Search for the cell housing the specified text and yield its (x, y) center coordinate. 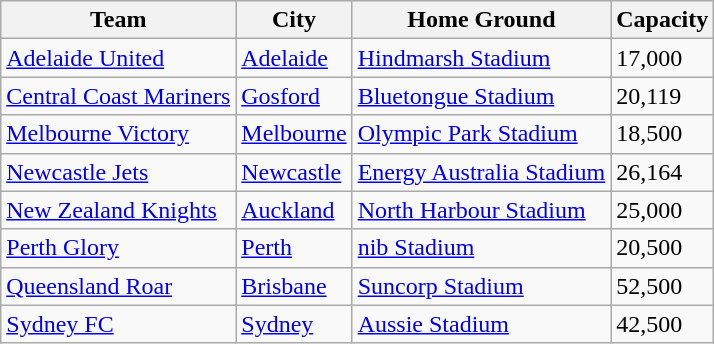
Newcastle Jets (118, 172)
Adelaide (294, 58)
Bluetongue Stadium (482, 96)
Capacity (662, 20)
Suncorp Stadium (482, 286)
Home Ground (482, 20)
Hindmarsh Stadium (482, 58)
City (294, 20)
Newcastle (294, 172)
Brisbane (294, 286)
20,500 (662, 248)
North Harbour Stadium (482, 210)
Sydney (294, 324)
Melbourne (294, 134)
20,119 (662, 96)
Central Coast Mariners (118, 96)
25,000 (662, 210)
Team (118, 20)
42,500 (662, 324)
nib Stadium (482, 248)
Perth (294, 248)
26,164 (662, 172)
Adelaide United (118, 58)
Aussie Stadium (482, 324)
New Zealand Knights (118, 210)
52,500 (662, 286)
Queensland Roar (118, 286)
18,500 (662, 134)
Sydney FC (118, 324)
Energy Australia Stadium (482, 172)
17,000 (662, 58)
Perth Glory (118, 248)
Melbourne Victory (118, 134)
Olympic Park Stadium (482, 134)
Auckland (294, 210)
Gosford (294, 96)
